Detect which cell encompasses the target text, then output its (X, Y) center coordinate. 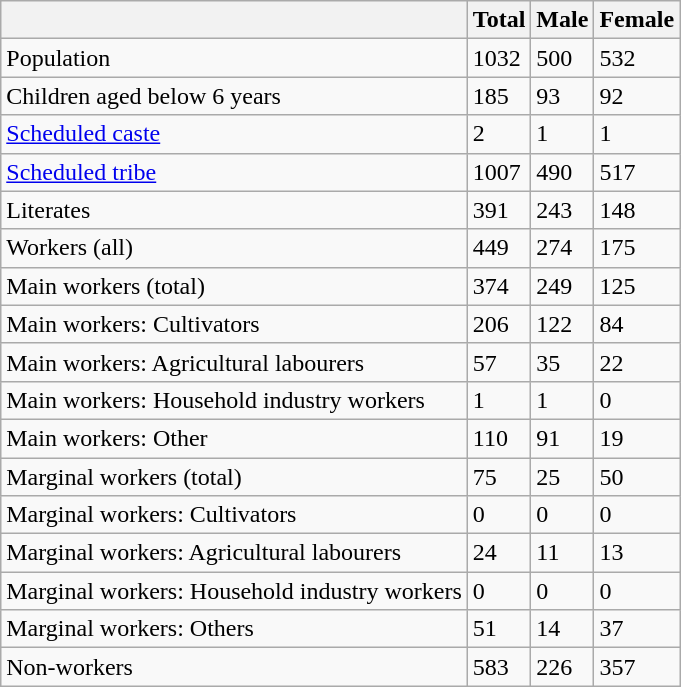
13 (637, 553)
35 (562, 362)
84 (637, 324)
Workers (all) (234, 248)
226 (562, 667)
92 (637, 96)
Main workers: Cultivators (234, 324)
93 (562, 96)
1032 (499, 58)
274 (562, 248)
Marginal workers: Agricultural labourers (234, 553)
Scheduled tribe (234, 172)
Total (499, 20)
Main workers: Household industry workers (234, 400)
249 (562, 286)
374 (499, 286)
2 (499, 134)
Scheduled caste (234, 134)
583 (499, 667)
Male (562, 20)
1007 (499, 172)
Marginal workers: Household industry workers (234, 591)
24 (499, 553)
Marginal workers: Cultivators (234, 515)
75 (499, 477)
243 (562, 210)
357 (637, 667)
Population (234, 58)
37 (637, 629)
11 (562, 553)
148 (637, 210)
Main workers: Other (234, 438)
532 (637, 58)
500 (562, 58)
391 (499, 210)
125 (637, 286)
22 (637, 362)
122 (562, 324)
50 (637, 477)
Main workers (total) (234, 286)
517 (637, 172)
Main workers: Agricultural labourers (234, 362)
175 (637, 248)
Literates (234, 210)
Female (637, 20)
110 (499, 438)
19 (637, 438)
Marginal workers (total) (234, 477)
490 (562, 172)
Non-workers (234, 667)
14 (562, 629)
185 (499, 96)
57 (499, 362)
Marginal workers: Others (234, 629)
449 (499, 248)
206 (499, 324)
Children aged below 6 years (234, 96)
91 (562, 438)
25 (562, 477)
51 (499, 629)
